Return the (X, Y) coordinate for the center point of the cell that contains the specified text.  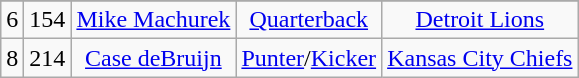
154 (48, 20)
Mike Machurek (154, 20)
214 (48, 58)
Detroit Lions (480, 20)
8 (12, 58)
6 (12, 20)
Kansas City Chiefs (480, 58)
Quarterback (309, 20)
Case deBruijn (154, 58)
Punter/Kicker (309, 58)
